Return (x, y) of the center of cell containing provided text 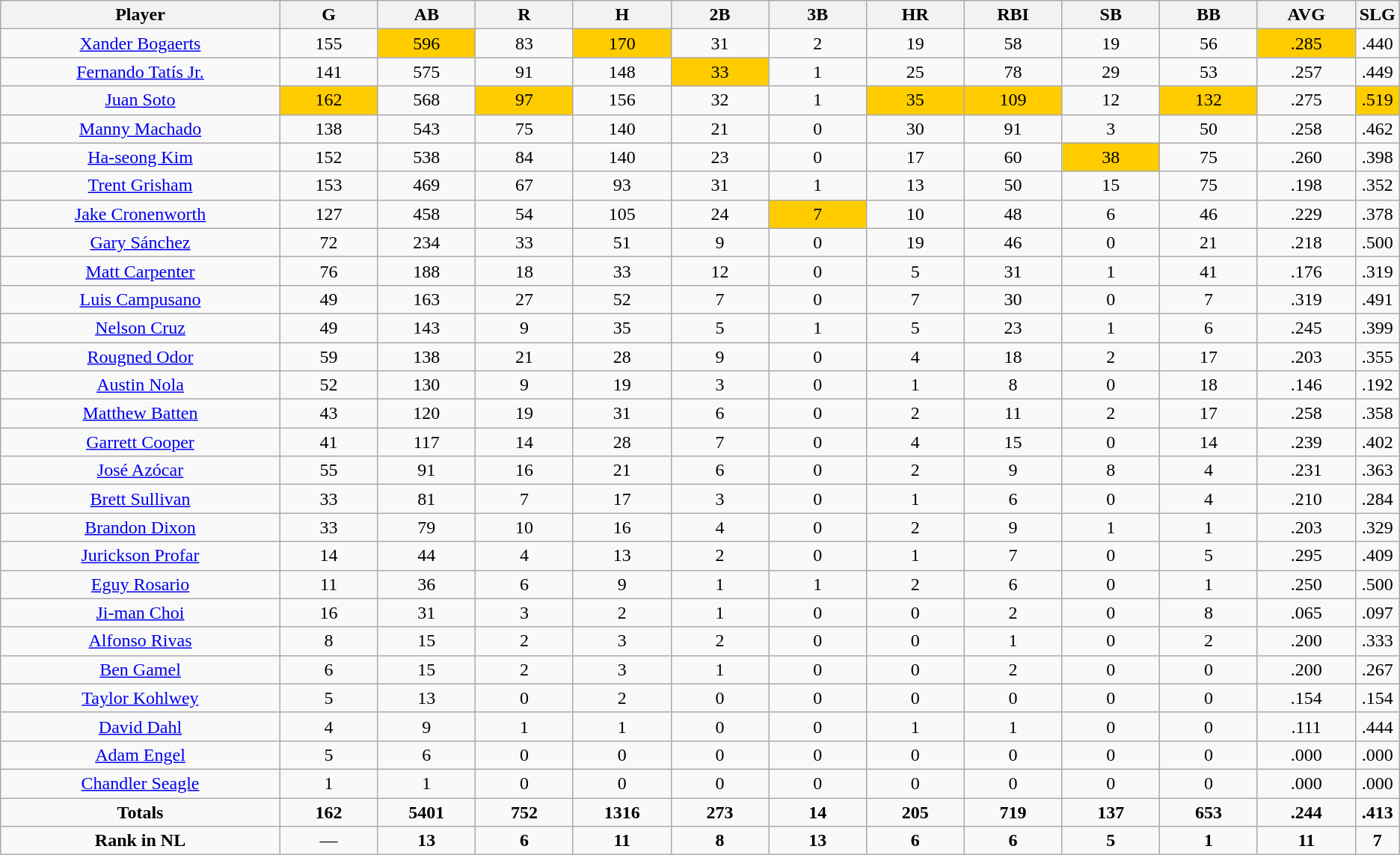
56 (1209, 43)
.231 (1306, 471)
Alfonso Rivas (141, 641)
36 (426, 584)
.519 (1378, 100)
Taylor Kohlwey (141, 698)
152 (329, 157)
RBI (1013, 15)
55 (329, 471)
59 (329, 357)
BB (1209, 15)
.244 (1306, 812)
Rougned Odor (141, 357)
Nelson Cruz (141, 328)
575 (426, 72)
83 (525, 43)
HR (915, 15)
Chandler Seagle (141, 783)
SB (1111, 15)
.250 (1306, 584)
.245 (1306, 328)
117 (426, 442)
32 (719, 100)
H (622, 15)
3B (818, 15)
José Azócar (141, 471)
Jurickson Profar (141, 556)
Brett Sullivan (141, 499)
.267 (1378, 669)
24 (719, 214)
.491 (1378, 299)
155 (329, 43)
130 (426, 385)
25 (915, 72)
.192 (1378, 385)
153 (329, 186)
.198 (1306, 186)
76 (329, 271)
Adam Engel (141, 755)
67 (525, 186)
.378 (1378, 214)
141 (329, 72)
72 (329, 242)
93 (622, 186)
.399 (1378, 328)
.329 (1378, 527)
188 (426, 271)
120 (426, 414)
156 (622, 100)
105 (622, 214)
109 (1013, 100)
.176 (1306, 271)
78 (1013, 72)
273 (719, 812)
205 (915, 812)
38 (1111, 157)
84 (525, 157)
.257 (1306, 72)
Fernando Tatís Jr. (141, 72)
Garrett Cooper (141, 442)
43 (329, 414)
137 (1111, 812)
458 (426, 214)
81 (426, 499)
Manny Machado (141, 129)
538 (426, 157)
Xander Bogaerts (141, 43)
27 (525, 299)
Luis Campusano (141, 299)
568 (426, 100)
Matthew Batten (141, 414)
SLG (1378, 15)
.355 (1378, 357)
Juan Soto (141, 100)
Gary Sánchez (141, 242)
127 (329, 214)
AVG (1306, 15)
Ben Gamel (141, 669)
.440 (1378, 43)
.229 (1306, 214)
148 (622, 72)
.363 (1378, 471)
163 (426, 299)
.284 (1378, 499)
.218 (1306, 242)
.097 (1378, 613)
Matt Carpenter (141, 271)
.285 (1306, 43)
97 (525, 100)
132 (1209, 100)
Totals (141, 812)
Eguy Rosario (141, 584)
.239 (1306, 442)
AB (426, 15)
1316 (622, 812)
2B (719, 15)
53 (1209, 72)
653 (1209, 812)
.402 (1378, 442)
Jake Cronenworth (141, 214)
170 (622, 43)
— (329, 841)
143 (426, 328)
51 (622, 242)
Ha-seong Kim (141, 157)
.398 (1378, 157)
719 (1013, 812)
54 (525, 214)
.413 (1378, 812)
.065 (1306, 613)
58 (1013, 43)
596 (426, 43)
543 (426, 129)
79 (426, 527)
R (525, 15)
44 (426, 556)
469 (426, 186)
Rank in NL (141, 841)
.352 (1378, 186)
5401 (426, 812)
.462 (1378, 129)
60 (1013, 157)
.210 (1306, 499)
.449 (1378, 72)
Ji-man Choi (141, 613)
.444 (1378, 726)
.111 (1306, 726)
Player (141, 15)
29 (1111, 72)
.409 (1378, 556)
.358 (1378, 414)
752 (525, 812)
David Dahl (141, 726)
234 (426, 242)
.295 (1306, 556)
Trent Grisham (141, 186)
.146 (1306, 385)
G (329, 15)
Brandon Dixon (141, 527)
Austin Nola (141, 385)
.333 (1378, 641)
.275 (1306, 100)
48 (1013, 214)
.260 (1306, 157)
